Locate the cell with the specified text and output its [x, y] center coordinate. 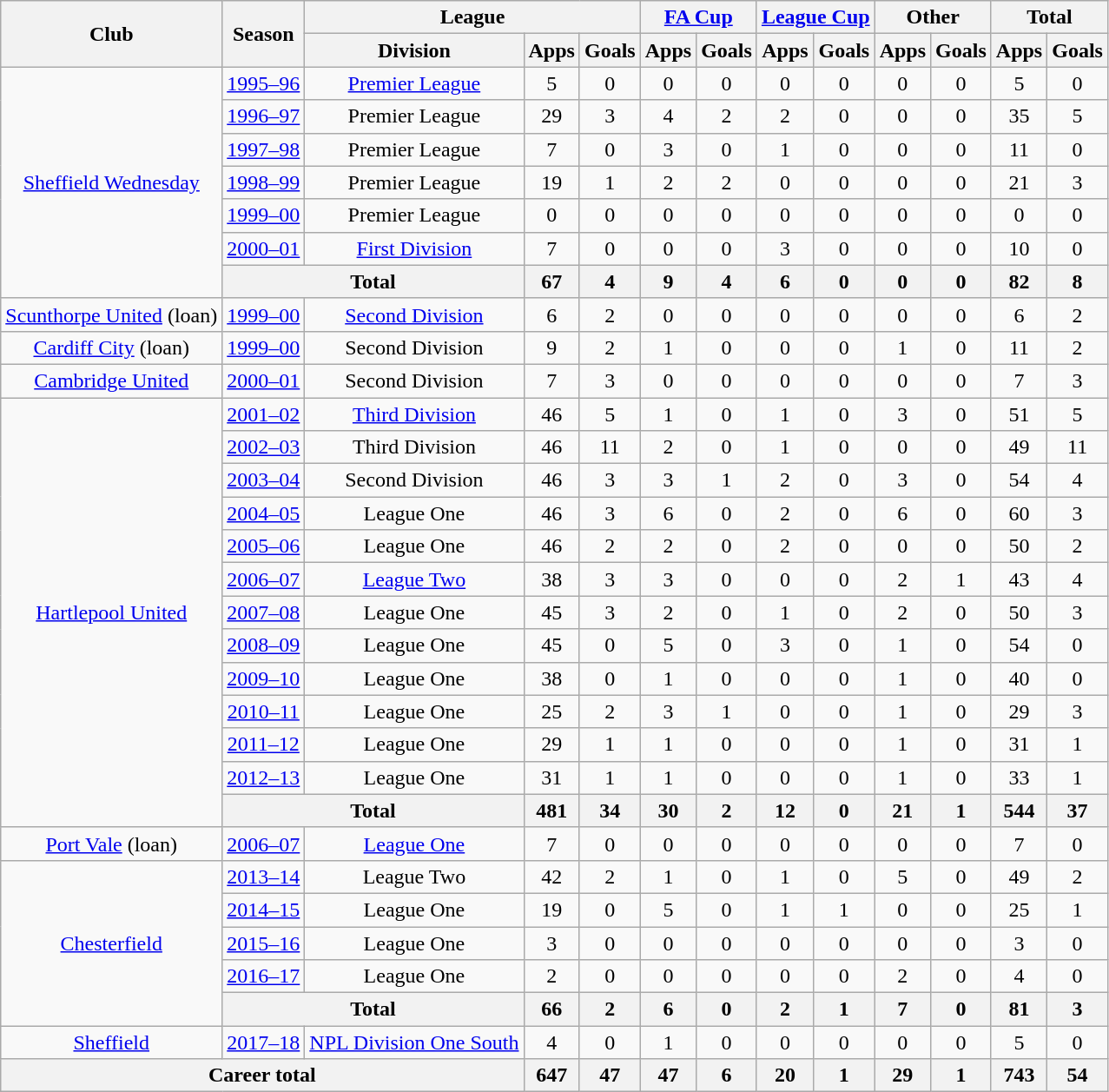
Sheffield [111, 1042]
2007–08 [264, 612]
Port Vale (loan) [111, 844]
67 [551, 281]
2008–09 [264, 645]
82 [1019, 281]
81 [1019, 1009]
League [472, 17]
2009–10 [264, 678]
Hartlepool United [111, 613]
2015–16 [264, 943]
2014–15 [264, 910]
Chesterfield [111, 943]
30 [668, 811]
Career total [262, 1075]
2013–14 [264, 877]
Scunthorpe United (loan) [111, 314]
481 [551, 811]
40 [1019, 678]
2010–11 [264, 711]
Cambridge United [111, 381]
League Cup [815, 17]
2002–03 [264, 447]
544 [1019, 811]
51 [1019, 414]
1995–96 [264, 83]
743 [1019, 1075]
2001–02 [264, 414]
2005–06 [264, 546]
NPL Division One South [414, 1042]
34 [610, 811]
10 [1019, 248]
2003–04 [264, 480]
12 [785, 811]
First Division [414, 248]
Season [264, 34]
2012–13 [264, 778]
Sheffield Wednesday [111, 182]
2016–17 [264, 976]
2011–12 [264, 745]
8 [1078, 281]
Division [414, 50]
Cardiff City (loan) [111, 347]
35 [1019, 116]
43 [1019, 579]
Club [111, 34]
33 [1019, 778]
2004–05 [264, 513]
2017–18 [264, 1042]
42 [551, 877]
Other [933, 17]
37 [1078, 811]
60 [1019, 513]
20 [785, 1075]
FA Cup [698, 17]
647 [551, 1075]
66 [551, 1009]
1997–98 [264, 149]
1998–99 [264, 182]
1996–97 [264, 116]
